Scan for the cell matching the given text and deliver its (x, y) coordinate at center. 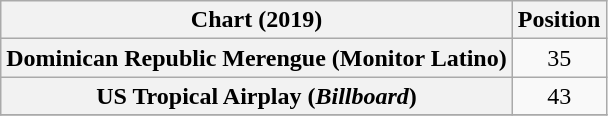
Chart (2019) (257, 20)
43 (559, 96)
Position (559, 20)
US Tropical Airplay (Billboard) (257, 96)
35 (559, 58)
Dominican Republic Merengue (Monitor Latino) (257, 58)
